Identify which cell holds the provided text, then report its (X, Y) central coordinate. 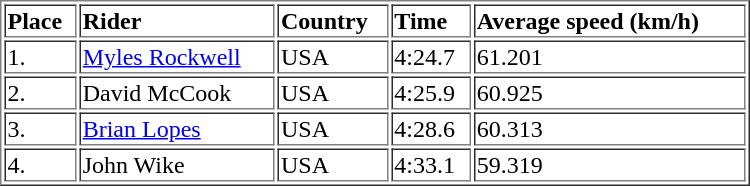
4:24.7 (430, 56)
59.319 (610, 164)
John Wike (178, 164)
4:28.6 (430, 128)
3. (40, 128)
60.925 (610, 92)
Rider (178, 20)
4. (40, 164)
4:25.9 (430, 92)
1. (40, 56)
4:33.1 (430, 164)
Brian Lopes (178, 128)
61.201 (610, 56)
Country (333, 20)
60.313 (610, 128)
David McCook (178, 92)
Time (430, 20)
Place (40, 20)
Average speed (km/h) (610, 20)
2. (40, 92)
Myles Rockwell (178, 56)
